Pinpoint the cell where the given text exists, returning its (X, Y) midpoint coordinate. 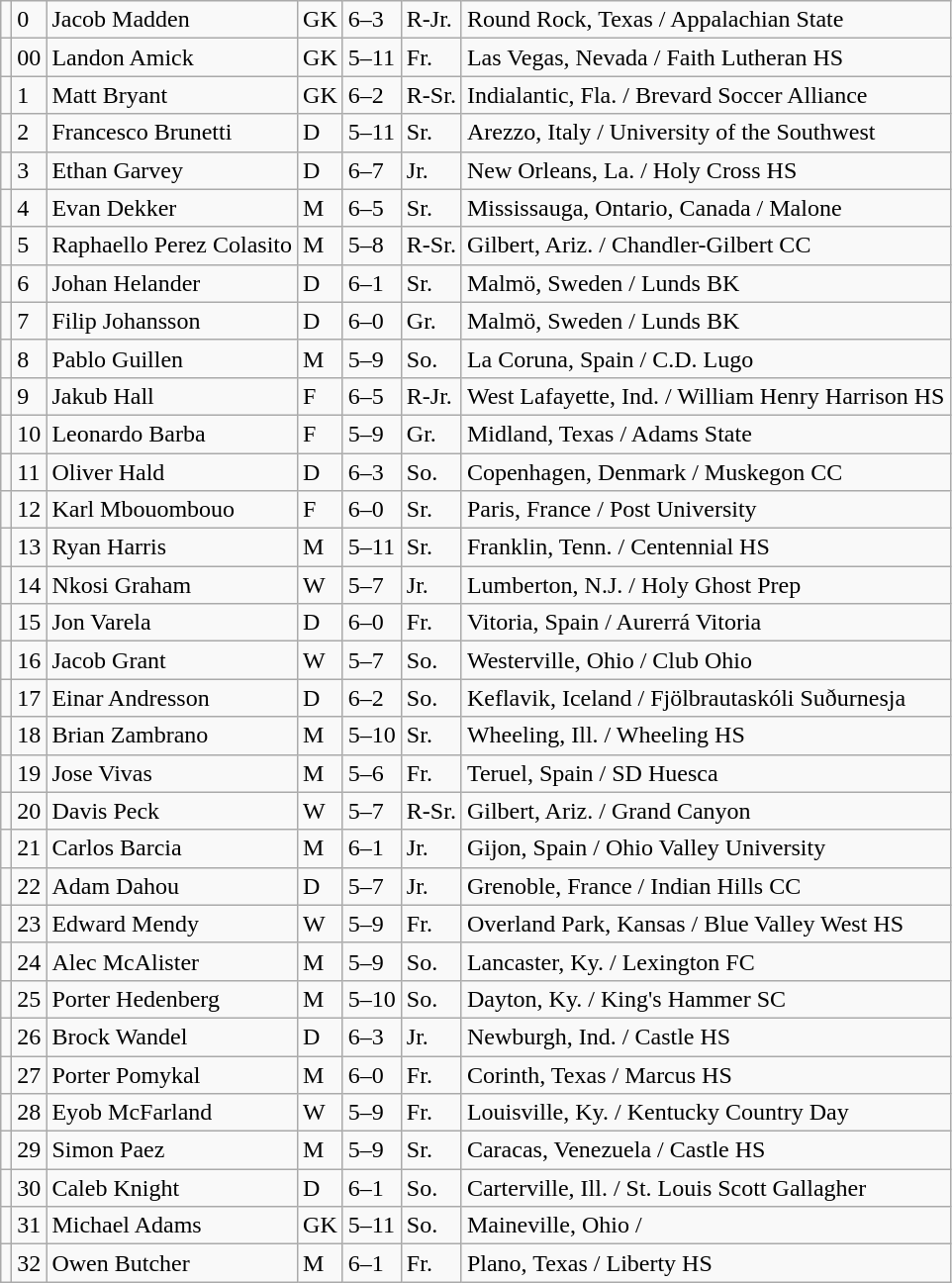
Mississauga, Ontario, Canada / Malone (706, 208)
Paris, France / Post University (706, 510)
Indialantic, Fla. / Brevard Soccer Alliance (706, 95)
31 (30, 1226)
5–6 (372, 773)
Matt Bryant (172, 95)
Maineville, Ohio / (706, 1226)
8 (30, 358)
7 (30, 321)
Caleb Knight (172, 1188)
15 (30, 623)
16 (30, 660)
Raphaello Perez Colasito (172, 246)
Landon Amick (172, 57)
5–8 (372, 246)
24 (30, 961)
25 (30, 999)
6–7 (372, 170)
29 (30, 1150)
6 (30, 283)
Grenoble, France / Indian Hills CC (706, 886)
14 (30, 585)
Vitoria, Spain / Aurerrá Vitoria (706, 623)
22 (30, 886)
Pablo Guillen (172, 358)
Davis Peck (172, 811)
New Orleans, La. / Holy Cross HS (706, 170)
19 (30, 773)
Gilbert, Ariz. / Chandler-Gilbert CC (706, 246)
Francesco Brunetti (172, 133)
Nkosi Graham (172, 585)
Ethan Garvey (172, 170)
12 (30, 510)
10 (30, 434)
Jakub Hall (172, 396)
Franklin, Tenn. / Centennial HS (706, 547)
Edward Mendy (172, 924)
Round Rock, Texas / Appalachian State (706, 20)
Adam Dahou (172, 886)
20 (30, 811)
Caracas, Venezuela / Castle HS (706, 1150)
Porter Pomykal (172, 1074)
Jacob Madden (172, 20)
Corinth, Texas / Marcus HS (706, 1074)
Gilbert, Ariz. / Grand Canyon (706, 811)
5 (30, 246)
27 (30, 1074)
Las Vegas, Nevada / Faith Lutheran HS (706, 57)
Newburgh, Ind. / Castle HS (706, 1036)
Lancaster, Ky. / Lexington FC (706, 961)
Jose Vivas (172, 773)
Arezzo, Italy / University of the Southwest (706, 133)
Dayton, Ky. / King's Hammer SC (706, 999)
Westerville, Ohio / Club Ohio (706, 660)
La Coruna, Spain / C.D. Lugo (706, 358)
18 (30, 736)
Carterville, Ill. / St. Louis Scott Gallagher (706, 1188)
Evan Dekker (172, 208)
Plano, Texas / Liberty HS (706, 1263)
Brian Zambrano (172, 736)
Gijon, Spain / Ohio Valley University (706, 848)
Wheeling, Ill. / Wheeling HS (706, 736)
Eyob McFarland (172, 1113)
32 (30, 1263)
Simon Paez (172, 1150)
13 (30, 547)
Lumberton, N.J. / Holy Ghost Prep (706, 585)
11 (30, 472)
Oliver Hald (172, 472)
Keflavik, Iceland / Fjölbrautaskóli Suðurnesja (706, 698)
00 (30, 57)
9 (30, 396)
Alec McAlister (172, 961)
Leonardo Barba (172, 434)
Owen Butcher (172, 1263)
Einar Andresson (172, 698)
Porter Hedenberg (172, 999)
Ryan Harris (172, 547)
Louisville, Ky. / Kentucky Country Day (706, 1113)
4 (30, 208)
3 (30, 170)
Teruel, Spain / SD Huesca (706, 773)
Johan Helander (172, 283)
30 (30, 1188)
26 (30, 1036)
Michael Adams (172, 1226)
Midland, Texas / Adams State (706, 434)
28 (30, 1113)
21 (30, 848)
Filip Johansson (172, 321)
Carlos Barcia (172, 848)
Jon Varela (172, 623)
Copenhagen, Denmark / Muskegon CC (706, 472)
1 (30, 95)
2 (30, 133)
Karl Mbouombouo (172, 510)
Brock Wandel (172, 1036)
17 (30, 698)
West Lafayette, Ind. / William Henry Harrison HS (706, 396)
Overland Park, Kansas / Blue Valley West HS (706, 924)
0 (30, 20)
23 (30, 924)
Jacob Grant (172, 660)
